For the text-containing cell, return its midpoint in (X, Y) coordinate format. 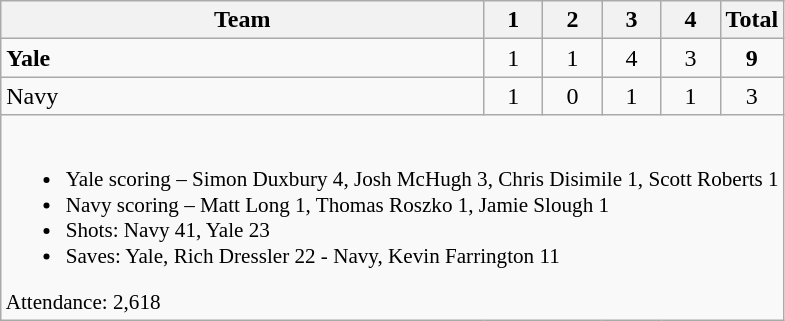
2 (572, 20)
Team (242, 20)
Yale (242, 58)
0 (572, 96)
9 (752, 58)
Total (752, 20)
Navy (242, 96)
